From the cell containing the given text, extract its center point as [X, Y] coordinate. 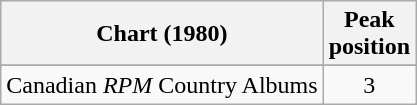
3 [369, 85]
Chart (1980) [162, 34]
Peakposition [369, 34]
Canadian RPM Country Albums [162, 85]
